Detect which cell encompasses the target text, then output its [x, y] center coordinate. 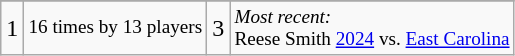
3 [218, 28]
1 [12, 28]
16 times by 13 players [116, 28]
Most recent:Reese Smith 2024 vs. East Carolina [372, 28]
